Return [X, Y] of the center of cell containing provided text 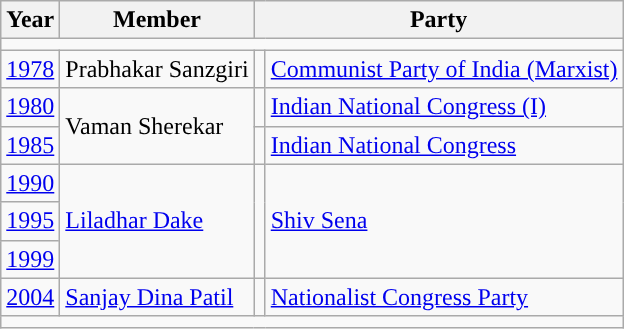
Prabhakar Sanzgiri [157, 69]
Indian National Congress [444, 145]
1985 [30, 145]
2004 [30, 297]
1980 [30, 107]
Vaman Sherekar [157, 126]
Party [438, 20]
Year [30, 20]
1990 [30, 183]
1995 [30, 221]
Sanjay Dina Patil [157, 297]
Member [157, 20]
1999 [30, 259]
Liladhar Dake [157, 221]
Shiv Sena [444, 221]
Indian National Congress (I) [444, 107]
Nationalist Congress Party [444, 297]
1978 [30, 69]
Communist Party of India (Marxist) [444, 69]
